Identify which cell holds the provided text, then report its [X, Y] central coordinate. 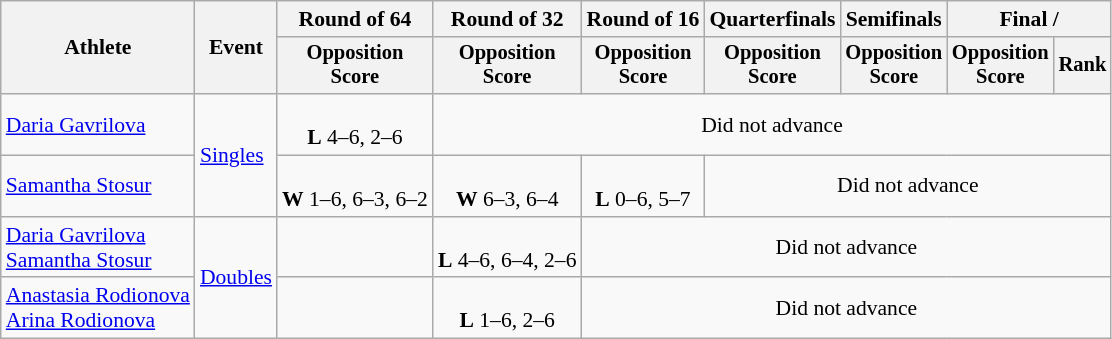
Round of 16 [644, 19]
Daria Gavrilova [98, 124]
Singles [236, 155]
L 4–6, 6–4, 2–6 [508, 248]
L 1–6, 2–6 [508, 308]
Semifinals [894, 19]
Athlete [98, 48]
Anastasia RodionovaArina Rodionova [98, 308]
Quarterfinals [772, 19]
W 1–6, 6–3, 6–2 [355, 186]
Event [236, 48]
Rank [1083, 66]
L 0–6, 5–7 [644, 186]
Final / [1029, 19]
Doubles [236, 278]
L 4–6, 2–6 [355, 124]
Samantha Stosur [98, 186]
Round of 32 [508, 19]
W 6–3, 6–4 [508, 186]
Daria GavrilovaSamantha Stosur [98, 248]
Round of 64 [355, 19]
